Output the (x, y) coordinate of the center of the cell containing the given text.  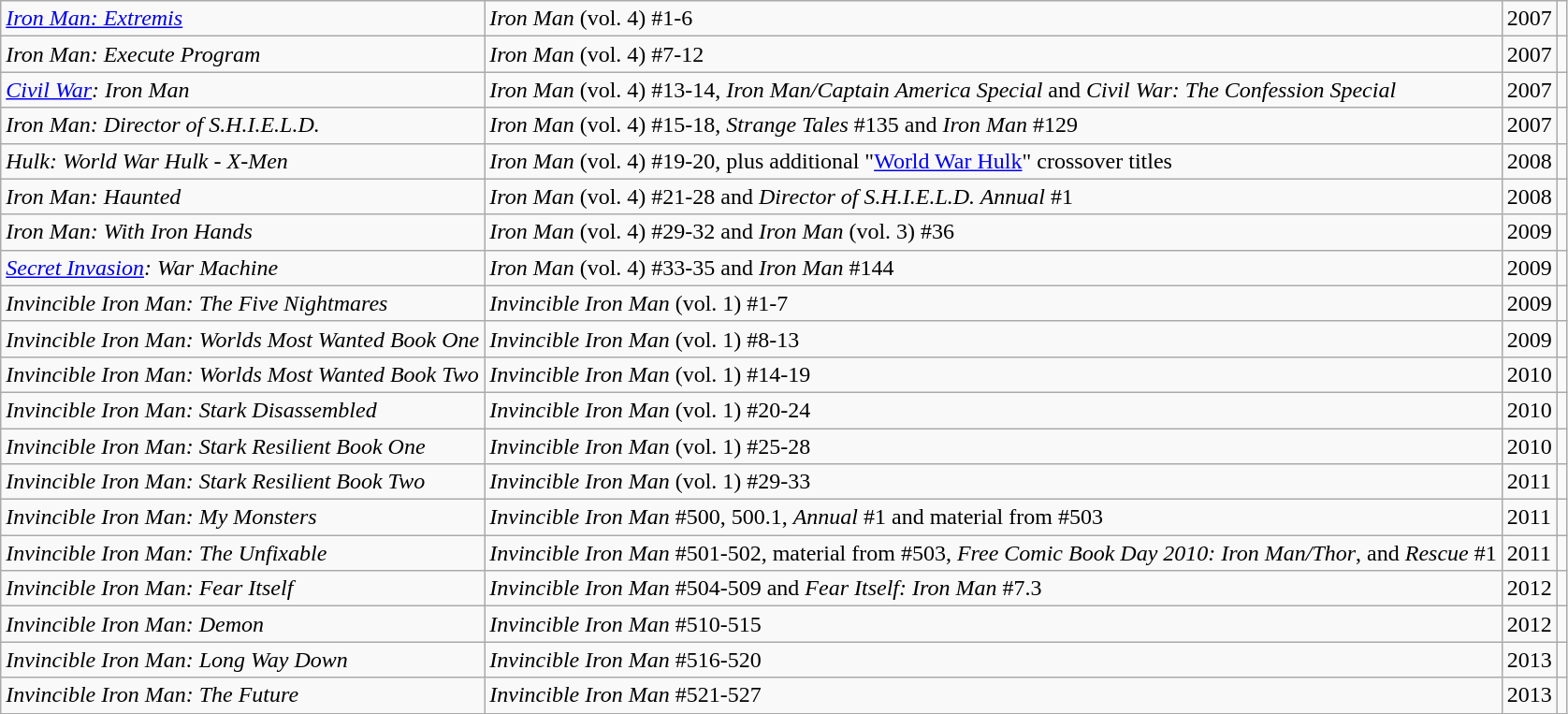
Iron Man (vol. 4) #13-14, Iron Man/Captain America Special and Civil War: The Confession Special (994, 90)
Iron Man (vol. 4) #7-12 (994, 54)
Invincible Iron Man: Long Way Down (243, 660)
Iron Man (vol. 4) #19-20, plus additional "World War Hulk" crossover titles (994, 161)
Iron Man (vol. 4) #1-6 (994, 19)
Hulk: World War Hulk - X-Men (243, 161)
Invincible Iron Man (vol. 1) #1-7 (994, 303)
Invincible Iron Man: The Future (243, 695)
Secret Invasion: War Machine (243, 268)
Invincible Iron Man: Fear Itself (243, 589)
Iron Man: Extremis (243, 19)
Invincible Iron Man: Worlds Most Wanted Book Two (243, 374)
Invincible Iron Man (vol. 1) #14-19 (994, 374)
Invincible Iron Man #510-515 (994, 624)
Invincible Iron Man (vol. 1) #29-33 (994, 482)
Invincible Iron Man #521-527 (994, 695)
Invincible Iron Man (vol. 1) #25-28 (994, 446)
Iron Man (vol. 4) #33-35 and Iron Man #144 (994, 268)
Invincible Iron Man: The Unfixable (243, 553)
Invincible Iron Man: The Five Nightmares (243, 303)
Iron Man: Execute Program (243, 54)
Invincible Iron Man (vol. 1) #8-13 (994, 339)
Invincible Iron Man: Stark Disassembled (243, 410)
Invincible Iron Man: Worlds Most Wanted Book One (243, 339)
Iron Man (vol. 4) #29-32 and Iron Man (vol. 3) #36 (994, 232)
Invincible Iron Man: My Monsters (243, 517)
Invincible Iron Man: Stark Resilient Book Two (243, 482)
Iron Man (vol. 4) #21-28 and Director of S.H.I.E.L.D. Annual #1 (994, 197)
Invincible Iron Man: Stark Resilient Book One (243, 446)
Iron Man: With Iron Hands (243, 232)
Iron Man: Haunted (243, 197)
Iron Man (vol. 4) #15-18, Strange Tales #135 and Iron Man #129 (994, 125)
Invincible Iron Man #501-502, material from #503, Free Comic Book Day 2010: Iron Man/Thor, and Rescue #1 (994, 553)
Invincible Iron Man: Demon (243, 624)
Civil War: Iron Man (243, 90)
Iron Man: Director of S.H.I.E.L.D. (243, 125)
Invincible Iron Man (vol. 1) #20-24 (994, 410)
Invincible Iron Man #500, 500.1, Annual #1 and material from #503 (994, 517)
Invincible Iron Man #504-509 and Fear Itself: Iron Man #7.3 (994, 589)
Invincible Iron Man #516-520 (994, 660)
